Identify which cell holds the provided text, then report its (x, y) central coordinate. 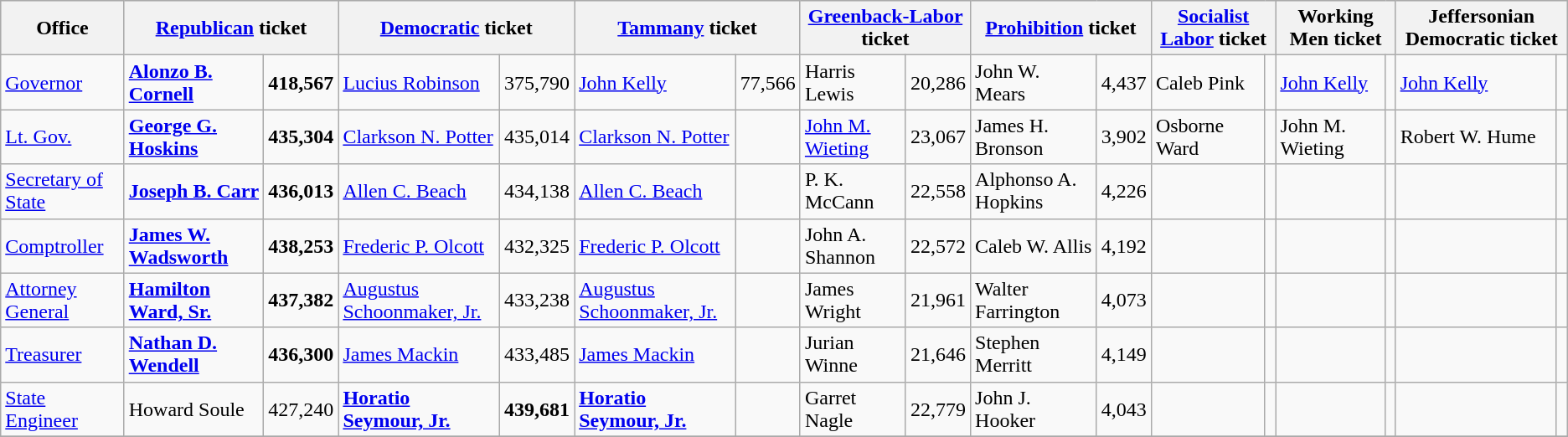
Attorney General (62, 300)
434,138 (538, 191)
437,382 (302, 300)
Secretary of State (62, 191)
Howard Soule (194, 409)
436,300 (302, 355)
21,646 (938, 355)
Treasurer (62, 355)
Caleb W. Allis (1034, 246)
Lucius Robinson (419, 82)
Walter Farrington (1034, 300)
433,238 (538, 300)
Office (62, 28)
Socialist Labor ticket (1213, 28)
Harris Lewis (853, 82)
Alphonso A. Hopkins (1034, 191)
Democratic ticket (456, 28)
4,043 (1124, 409)
Governor (62, 82)
Nathan D. Wendell (194, 355)
375,790 (538, 82)
Republican ticket (231, 28)
Greenback-Labor ticket (885, 28)
Comptroller (62, 246)
James Wright (853, 300)
James W. Wadsworth (194, 246)
435,304 (302, 137)
John W. Mears (1034, 82)
Caleb Pink (1208, 82)
418,567 (302, 82)
435,014 (538, 137)
433,485 (538, 355)
438,253 (302, 246)
77,566 (767, 82)
427,240 (302, 409)
Prohibition ticket (1061, 28)
Alonzo B. Cornell (194, 82)
432,325 (538, 246)
P. K. McCann (853, 191)
Tammany ticket (688, 28)
Garret Nagle (853, 409)
22,779 (938, 409)
Lt. Gov. (62, 137)
20,286 (938, 82)
3,902 (1124, 137)
Joseph B. Carr (194, 191)
Osborne Ward (1208, 137)
439,681 (538, 409)
Working Men ticket (1335, 28)
22,558 (938, 191)
4,192 (1124, 246)
22,572 (938, 246)
4,149 (1124, 355)
State Engineer (62, 409)
436,013 (302, 191)
21,961 (938, 300)
John A. Shannon (853, 246)
Robert W. Hume (1476, 137)
4,073 (1124, 300)
John J. Hooker (1034, 409)
Jurian Winne (853, 355)
Hamilton Ward, Sr. (194, 300)
George G. Hoskins (194, 137)
Stephen Merritt (1034, 355)
23,067 (938, 137)
4,437 (1124, 82)
Jeffersonian Democratic ticket (1481, 28)
4,226 (1124, 191)
James H. Bronson (1034, 137)
